For the text-containing cell, return its midpoint in [x, y] coordinate format. 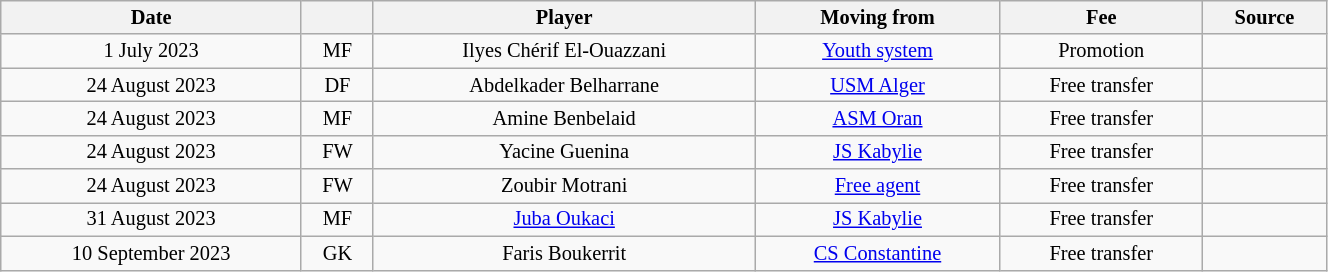
Amine Benbelaid [564, 118]
Youth system [878, 51]
Date [152, 17]
GK [337, 253]
Zoubir Motrani [564, 186]
Yacine Guenina [564, 152]
Abdelkader Belharrane [564, 85]
Source [1264, 17]
Player [564, 17]
31 August 2023 [152, 219]
Moving from [878, 17]
Promotion [1101, 51]
Ilyes Chérif El-Ouazzani [564, 51]
CS Constantine [878, 253]
Juba Oukaci [564, 219]
Fee [1101, 17]
ASM Oran [878, 118]
USM Alger [878, 85]
10 September 2023 [152, 253]
DF [337, 85]
Free agent [878, 186]
Faris Boukerrit [564, 253]
1 July 2023 [152, 51]
